Return the (x, y) coordinate for the center point of the cell that contains the specified text.  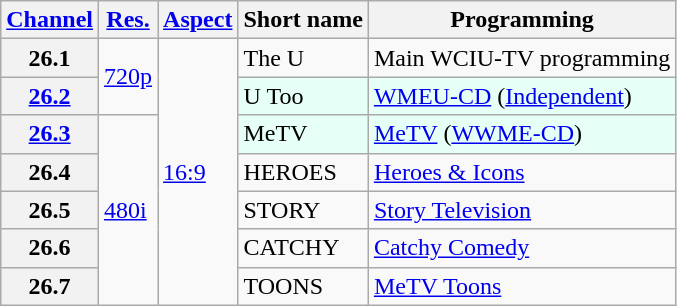
26.5 (50, 210)
Heroes & Icons (522, 172)
26.6 (50, 248)
26.7 (50, 286)
Res. (128, 20)
HEROES (303, 172)
MeTV (WWME-CD) (522, 134)
Catchy Comedy (522, 248)
Main WCIU-TV programming (522, 58)
CATCHY (303, 248)
26.2 (50, 96)
26.1 (50, 58)
The U (303, 58)
MeTV (303, 134)
WMEU-CD (Independent) (522, 96)
Short name (303, 20)
26.4 (50, 172)
Story Television (522, 210)
MeTV Toons (522, 286)
480i (128, 210)
TOONS (303, 286)
Channel (50, 20)
STORY (303, 210)
Aspect (198, 20)
720p (128, 77)
Programming (522, 20)
U Too (303, 96)
16:9 (198, 172)
26.3 (50, 134)
